Capture the cell that displays the provided text and extract its (x, y) central coordinate. 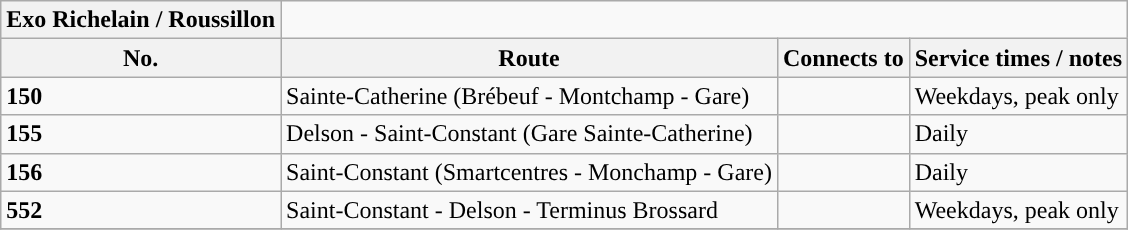
552 (141, 210)
Service times / notes (1018, 58)
Exo Richelain / Roussillon (141, 20)
Sainte-Catherine (Brébeuf - Montchamp - Gare) (530, 96)
Saint-Constant - Delson - Terminus Brossard (530, 210)
156 (141, 172)
Delson - Saint-Constant (Gare Sainte-Catherine) (530, 134)
150 (141, 96)
Saint-Constant (Smartcentres - Monchamp - Gare) (530, 172)
155 (141, 134)
Route (530, 58)
Connects to (843, 58)
No. (141, 58)
